Detect which cell encompasses the target text, then output its (X, Y) center coordinate. 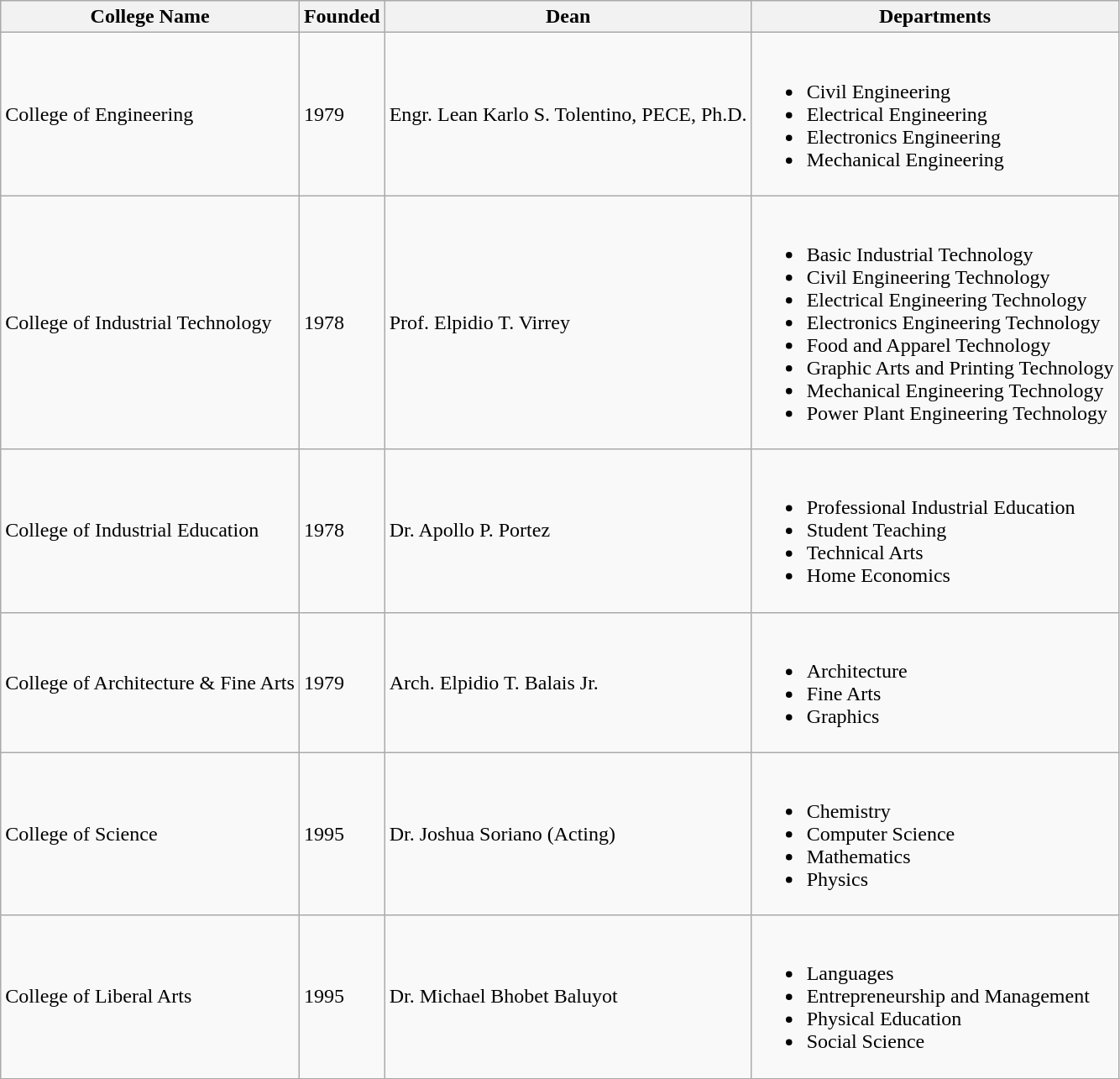
College of Architecture & Fine Arts (150, 682)
Dr. Apollo P. Portez (568, 531)
Dean (568, 17)
Professional Industrial EducationStudent TeachingTechnical ArtsHome Economics (935, 531)
College of Industrial Technology (150, 322)
Engr. Lean Karlo S. Tolentino, PECE, Ph.D. (568, 114)
Arch. Elpidio T. Balais Jr. (568, 682)
Civil EngineeringElectrical EngineeringElectronics EngineeringMechanical Engineering (935, 114)
ArchitectureFine ArtsGraphics (935, 682)
LanguagesEntrepreneurship and ManagementPhysical EducationSocial Science (935, 997)
College of Industrial Education (150, 531)
ChemistryComputer ScienceMathematicsPhysics (935, 834)
Founded (342, 17)
College of Liberal Arts (150, 997)
Departments (935, 17)
College Name (150, 17)
Dr. Joshua Soriano (Acting) (568, 834)
College of Science (150, 834)
College of Engineering (150, 114)
Prof. Elpidio T. Virrey (568, 322)
Dr. Michael Bhobet Baluyot (568, 997)
